Find where the given text appears and provide that cell's center as [x, y] coordinate. 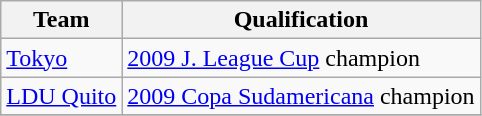
Team [62, 20]
Tokyo [62, 58]
LDU Quito [62, 96]
Qualification [301, 20]
2009 Copa Sudamericana champion [301, 96]
2009 J. League Cup champion [301, 58]
